Capture the cell that displays the provided text and extract its (x, y) central coordinate. 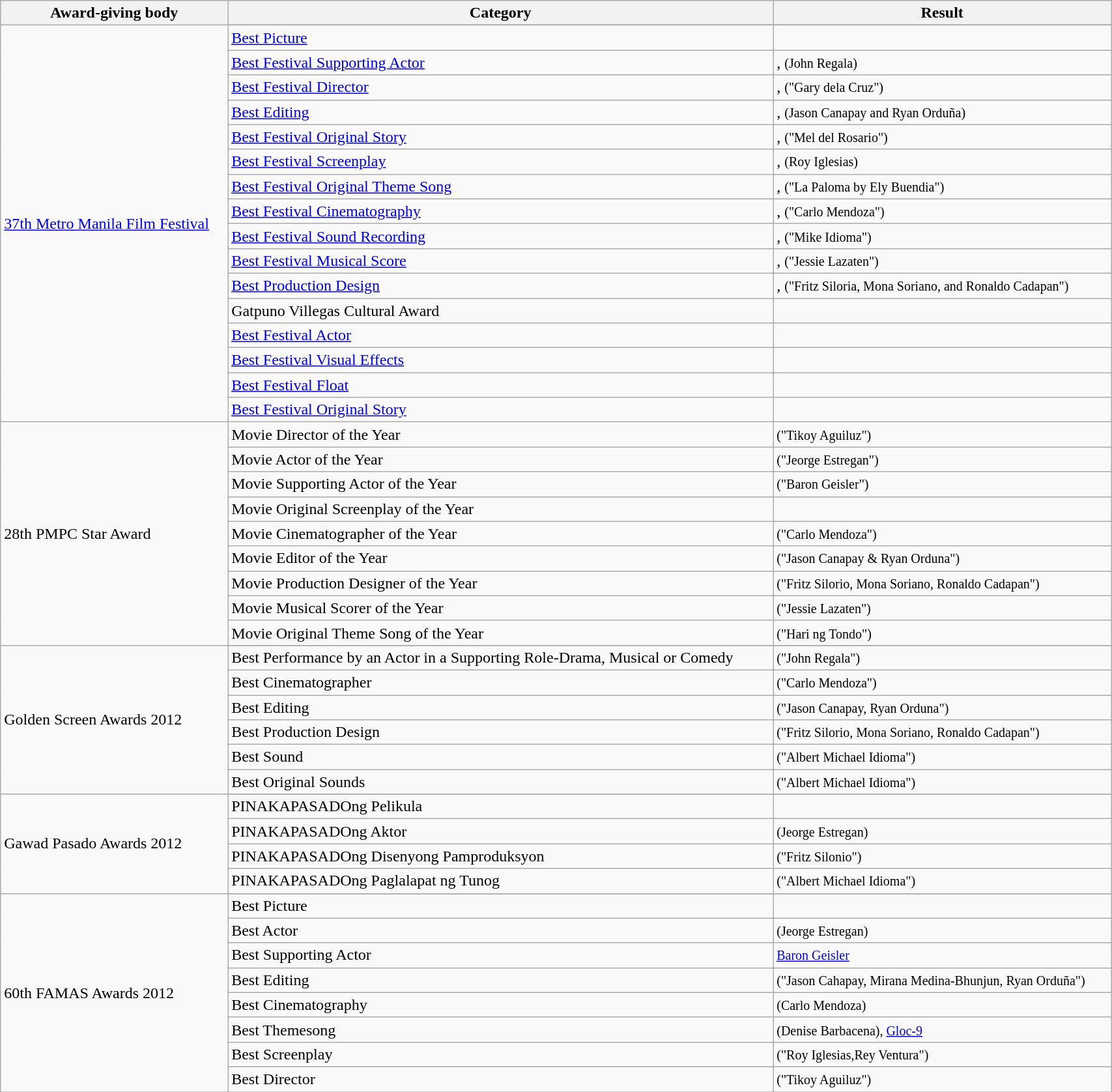
(Carlo Mendoza) (942, 1005)
("Fritz Silonio") (942, 856)
Best Sound (500, 757)
Movie Director of the Year (500, 435)
Result (942, 13)
Best Festival Original Theme Song (500, 186)
Best Supporting Actor (500, 955)
Best Festival Sound Recording (500, 236)
Best Festival Screenplay (500, 162)
Movie Original Screenplay of the Year (500, 509)
Movie Supporting Actor of the Year (500, 484)
("Roy Iglesias,Rey Ventura") (942, 1054)
37th Metro Manila Film Festival (115, 224)
("Jeorge Estregan") (942, 459)
, ("Carlo Mendoza") (942, 211)
PINAKAPASADOng Paglalapat ng Tunog (500, 881)
, ("Gary dela Cruz") (942, 87)
28th PMPC Star Award (115, 534)
60th FAMAS Awards 2012 (115, 992)
Movie Musical Scorer of the Year (500, 608)
, (Roy Iglesias) (942, 162)
Best Festival Cinematography (500, 211)
(Denise Barbacena), Gloc-9 (942, 1029)
PINAKAPASADOng Disenyong Pamproduksyon (500, 856)
Best Themesong (500, 1029)
Award-giving body (115, 13)
("Jason Cahapay, Mirana Medina-Bhunjun, Ryan Orduña") (942, 980)
, (John Regala) (942, 63)
Best Festival Director (500, 87)
Baron Geisler (942, 955)
Movie Production Designer of the Year (500, 583)
("John Regala") (942, 657)
Best Actor (500, 930)
, (Jason Canapay and Ryan Orduña) (942, 112)
, ("Fritz Siloria, Mona Soriano, and Ronaldo Cadapan") (942, 285)
, ("Mike Idioma") (942, 236)
Best Original Sounds (500, 782)
("Jason Canapay, Ryan Orduna") (942, 707)
Best Director (500, 1079)
Best Festival Supporting Actor (500, 63)
PINAKAPASADOng Aktor (500, 831)
Best Cinematography (500, 1005)
, ("Mel del Rosario") (942, 137)
("Jason Canapay & Ryan Orduna") (942, 558)
Movie Cinematographer of the Year (500, 534)
Movie Actor of the Year (500, 459)
("Hari ng Tondo") (942, 633)
Best Festival Visual Effects (500, 360)
, ("Jessie Lazaten") (942, 261)
Best Festival Musical Score (500, 261)
Movie Original Theme Song of the Year (500, 633)
("Baron Geisler") (942, 484)
("Jessie Lazaten") (942, 608)
Category (500, 13)
Best Cinematographer (500, 682)
, ("La Paloma by Ely Buendia") (942, 186)
Best Performance by an Actor in a Supporting Role-Drama, Musical or Comedy (500, 657)
Best Festival Float (500, 385)
Movie Editor of the Year (500, 558)
Best Screenplay (500, 1054)
Golden Screen Awards 2012 (115, 719)
Gatpuno Villegas Cultural Award (500, 311)
Gawad Pasado Awards 2012 (115, 844)
PINAKAPASADOng Pelikula (500, 807)
Best Festival Actor (500, 336)
